For the text-containing cell, return its midpoint in [x, y] coordinate format. 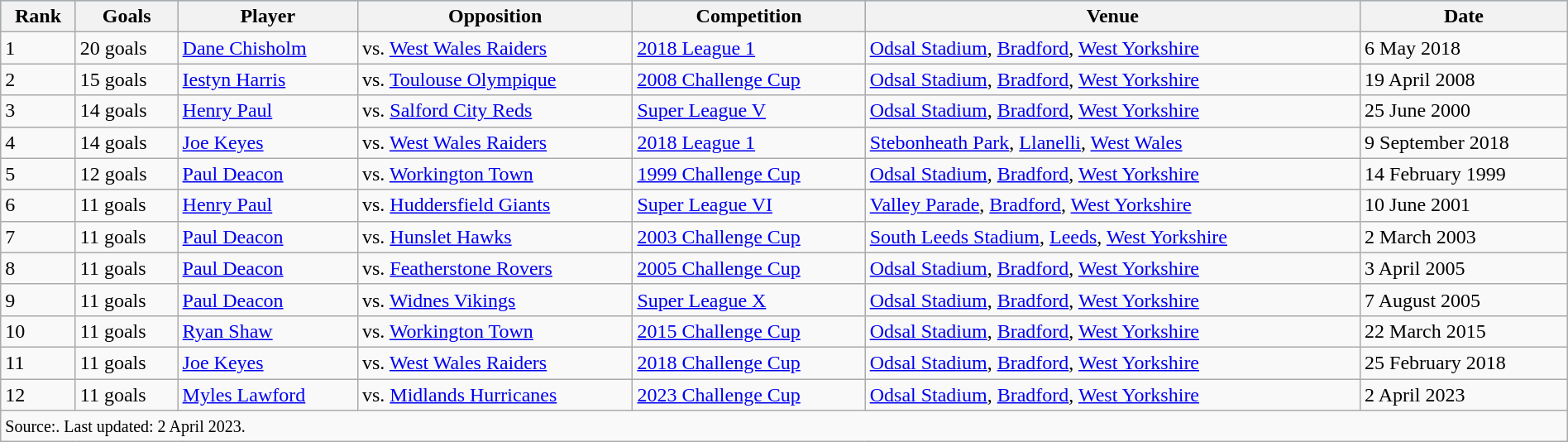
11 [38, 363]
2015 Challenge Cup [749, 331]
Date [1464, 17]
Rank [38, 17]
2018 Challenge Cup [749, 363]
vs. Featherstone Rovers [495, 268]
25 February 2018 [1464, 363]
4 [38, 142]
6 [38, 205]
20 goals [127, 48]
2005 Challenge Cup [749, 268]
2 March 2003 [1464, 237]
Valley Parade, Bradford, West Yorkshire [1112, 205]
2 April 2023 [1464, 395]
vs. Salford City Reds [495, 111]
2023 Challenge Cup [749, 395]
Super League VI [749, 205]
3 [38, 111]
12 goals [127, 174]
Myles Lawford [268, 395]
vs. Huddersfield Giants [495, 205]
vs. Hunslet Hawks [495, 237]
Venue [1112, 17]
Super League V [749, 111]
7 August 2005 [1464, 300]
1999 Challenge Cup [749, 174]
1 [38, 48]
22 March 2015 [1464, 331]
2008 Challenge Cup [749, 79]
Competition [749, 17]
Iestyn Harris [268, 79]
Super League X [749, 300]
15 goals [127, 79]
12 [38, 395]
vs. Midlands Hurricanes [495, 395]
3 April 2005 [1464, 268]
Ryan Shaw [268, 331]
Player [268, 17]
25 June 2000 [1464, 111]
Dane Chisholm [268, 48]
vs. Toulouse Olympique [495, 79]
9 [38, 300]
7 [38, 237]
Stebonheath Park, Llanelli, West Wales [1112, 142]
Goals [127, 17]
vs. Widnes Vikings [495, 300]
6 May 2018 [1464, 48]
10 June 2001 [1464, 205]
South Leeds Stadium, Leeds, West Yorkshire [1112, 237]
14 February 1999 [1464, 174]
Source:. Last updated: 2 April 2023. [784, 426]
2 [38, 79]
5 [38, 174]
2003 Challenge Cup [749, 237]
Opposition [495, 17]
9 September 2018 [1464, 142]
8 [38, 268]
19 April 2008 [1464, 79]
10 [38, 331]
